Provide the (x, y) coordinate of the cell's center where the given text is located.  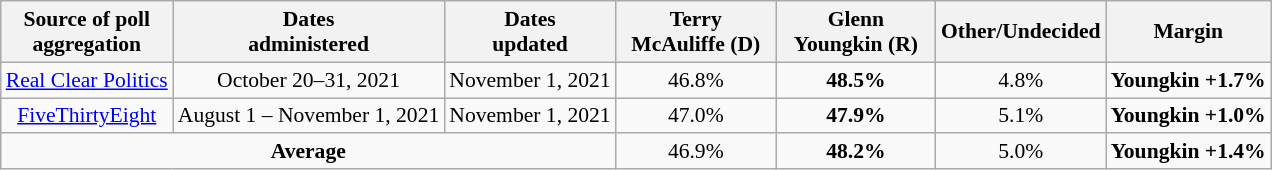
TerryMcAuliffe (D) (696, 32)
Youngkin +1.7% (1188, 80)
48.5% (856, 80)
Datesadministered (309, 32)
Margin (1188, 32)
August 1 – November 1, 2021 (309, 116)
Youngkin +1.4% (1188, 152)
4.8% (1021, 80)
Other/Undecided (1021, 32)
GlennYoungkin (R) (856, 32)
47.0% (696, 116)
October 20–31, 2021 (309, 80)
47.9% (856, 116)
FiveThirtyEight (87, 116)
48.2% (856, 152)
Average (308, 152)
46.8% (696, 80)
5.1% (1021, 116)
5.0% (1021, 152)
46.9% (696, 152)
Real Clear Politics (87, 80)
Source of pollaggregation (87, 32)
Youngkin +1.0% (1188, 116)
Datesupdated (530, 32)
